Search for the cell housing the specified text and yield its [x, y] center coordinate. 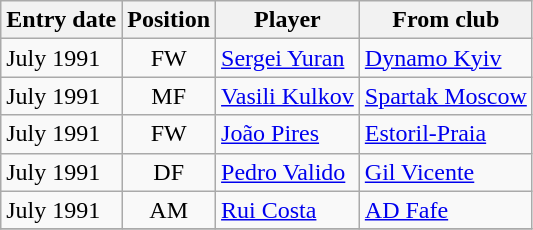
AM [169, 210]
Sergei Yuran [288, 58]
Entry date [62, 20]
Gil Vicente [446, 172]
MF [169, 96]
Dynamo Kyiv [446, 58]
Spartak Moscow [446, 96]
Vasili Kulkov [288, 96]
Rui Costa [288, 210]
Player [288, 20]
AD Fafe [446, 210]
Pedro Valido [288, 172]
Estoril-Praia [446, 134]
From club [446, 20]
João Pires [288, 134]
Position [169, 20]
DF [169, 172]
